Return the [x, y] coordinate for the center point of the cell that contains the specified text.  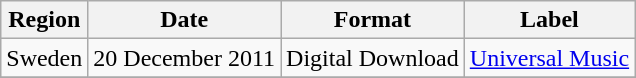
20 December 2011 [184, 58]
Region [44, 20]
Label [549, 20]
Date [184, 20]
Sweden [44, 58]
Universal Music [549, 58]
Digital Download [373, 58]
Format [373, 20]
